Capture the cell that displays the provided text and extract its [X, Y] central coordinate. 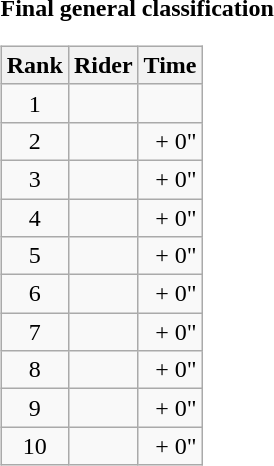
7 [34, 332]
3 [34, 179]
8 [34, 370]
10 [34, 446]
9 [34, 408]
1 [34, 103]
Time [170, 65]
4 [34, 217]
6 [34, 294]
Rider [103, 65]
Rank [34, 65]
5 [34, 256]
2 [34, 141]
